Scan for the cell matching the given text and deliver its (X, Y) coordinate at center. 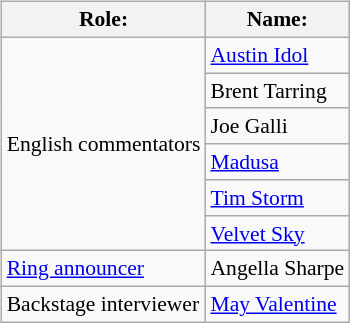
Joe Galli (277, 126)
Angella Sharpe (277, 269)
Velvet Sky (277, 233)
Name: (277, 20)
Backstage interviewer (104, 305)
English commentators (104, 144)
May Valentine (277, 305)
Tim Storm (277, 198)
Brent Tarring (277, 91)
Austin Idol (277, 55)
Ring announcer (104, 269)
Role: (104, 20)
Madusa (277, 162)
